Capture the cell that displays the provided text and extract its [x, y] central coordinate. 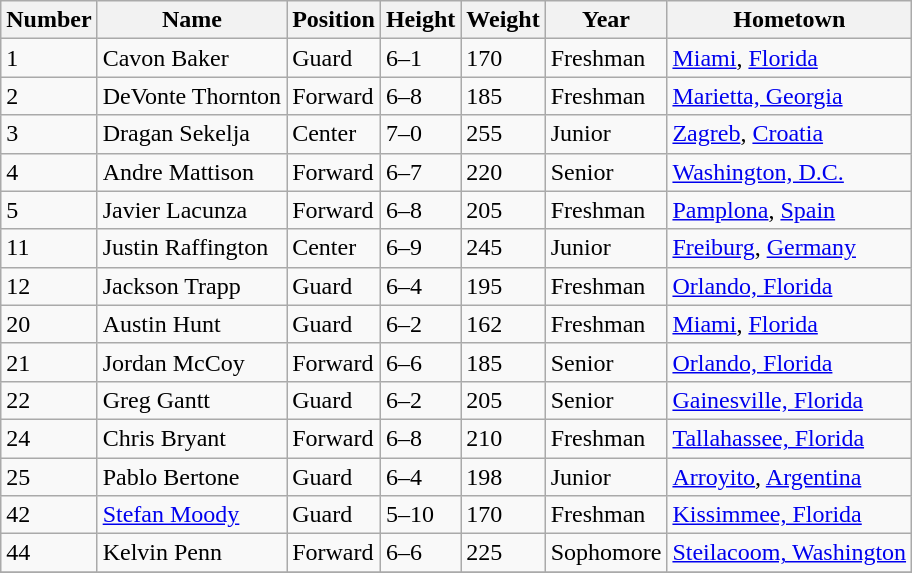
12 [49, 286]
7–0 [420, 134]
5 [49, 210]
Height [420, 20]
Arroyito, Argentina [790, 477]
195 [503, 286]
Gainesville, Florida [790, 400]
Chris Bryant [192, 438]
198 [503, 477]
22 [49, 400]
6–7 [420, 172]
Kissimmee, Florida [790, 515]
Weight [503, 20]
DeVonte Thornton [192, 96]
Hometown [790, 20]
Zagreb, Croatia [790, 134]
Justin Raffington [192, 248]
6–9 [420, 248]
42 [49, 515]
20 [49, 324]
Andre Mattison [192, 172]
Stefan Moody [192, 515]
Tallahassee, Florida [790, 438]
Kelvin Penn [192, 553]
245 [503, 248]
6–1 [420, 58]
2 [49, 96]
Steilacoom, Washington [790, 553]
Sophomore [606, 553]
5–10 [420, 515]
1 [49, 58]
4 [49, 172]
Jackson Trapp [192, 286]
11 [49, 248]
Marietta, Georgia [790, 96]
21 [49, 362]
Dragan Sekelja [192, 134]
Jordan McCoy [192, 362]
225 [503, 553]
Washington, D.C. [790, 172]
3 [49, 134]
255 [503, 134]
162 [503, 324]
Freiburg, Germany [790, 248]
Greg Gantt [192, 400]
Pamplona, Spain [790, 210]
Position [334, 20]
Name [192, 20]
Javier Lacunza [192, 210]
220 [503, 172]
24 [49, 438]
25 [49, 477]
44 [49, 553]
Year [606, 20]
Pablo Bertone [192, 477]
Austin Hunt [192, 324]
Number [49, 20]
Cavon Baker [192, 58]
210 [503, 438]
